Extract the (x, y) coordinate from the center of the cell holding the provided text.  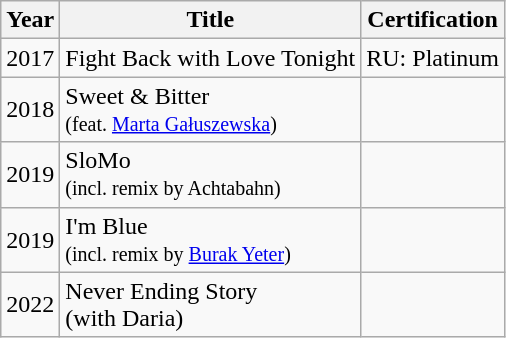
2017 (30, 58)
I'm Blue(incl. remix by Burak Yeter) (210, 240)
SloMo(incl. remix by Achtabahn) (210, 174)
2022 (30, 304)
Fight Back with Love Tonight (210, 58)
Sweet & Bitter(feat. Marta Gałuszewska) (210, 110)
Title (210, 20)
Certification (433, 20)
Year (30, 20)
RU: Platinum (433, 58)
2018 (30, 110)
Never Ending Story(with Daria) (210, 304)
